Return the [x, y] coordinate for the center point of the cell that contains the specified text.  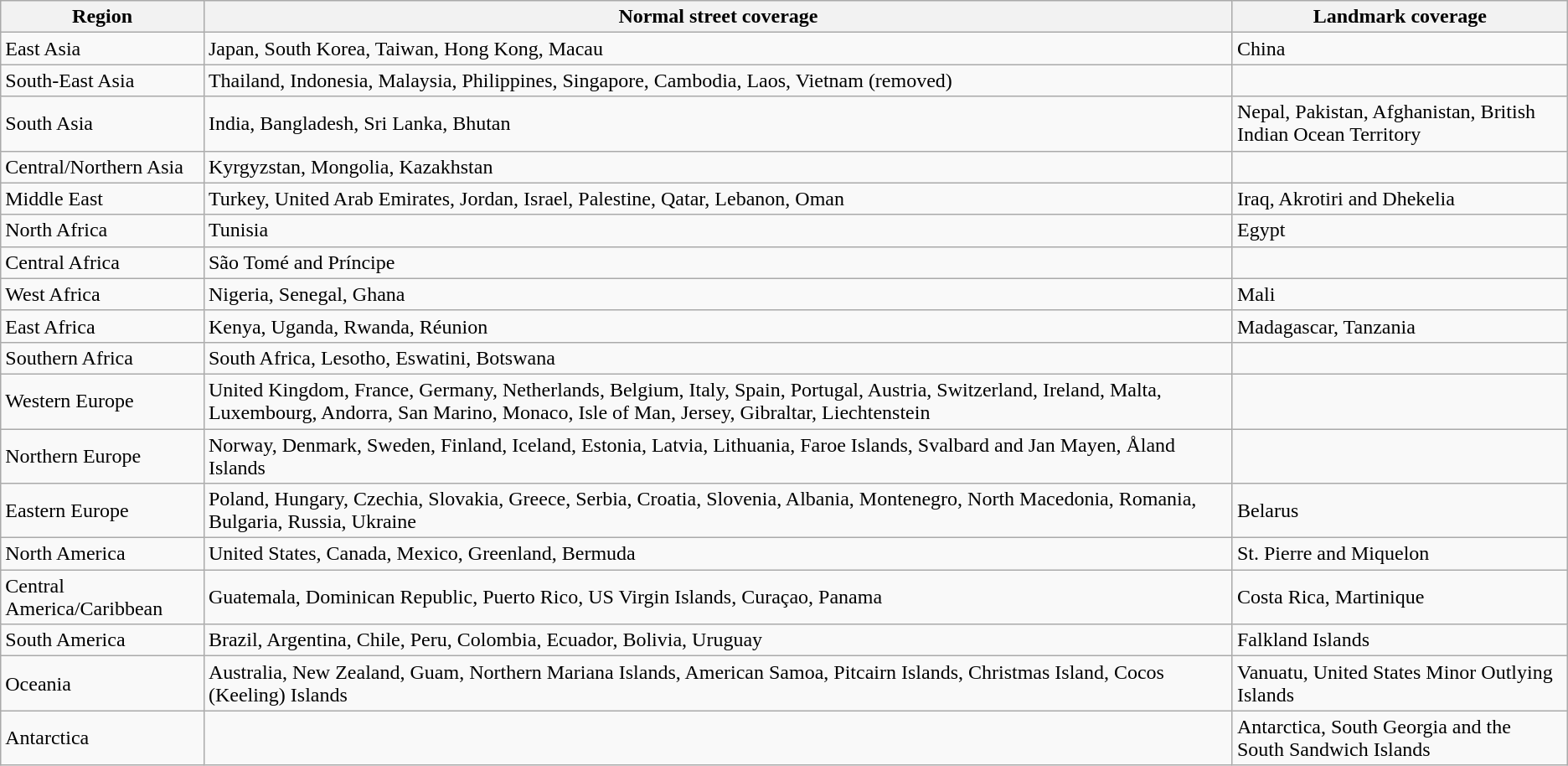
East Africa [102, 326]
Belarus [1400, 511]
South-East Asia [102, 80]
St. Pierre and Miquelon [1400, 554]
Thailand, Indonesia, Malaysia, Philippines, Singapore, Cambodia, Laos, Vietnam (removed) [718, 80]
Northern Europe [102, 456]
Iraq, Akrotiri and Dhekelia [1400, 199]
Central/Northern Asia [102, 167]
Landmark coverage [1400, 17]
East Asia [102, 49]
Nigeria, Senegal, Ghana [718, 294]
Antarctica [102, 738]
Antarctica, South Georgia and the South Sandwich Islands [1400, 738]
North America [102, 554]
South Africa, Lesotho, Eswatini, Botswana [718, 358]
Region [102, 17]
Middle East [102, 199]
Central Africa [102, 262]
China [1400, 49]
Western Europe [102, 401]
West Africa [102, 294]
Eastern Europe [102, 511]
Egypt [1400, 230]
Oceania [102, 684]
Guatemala, Dominican Republic, Puerto Rico, US Virgin Islands, Curaçao, Panama [718, 597]
North Africa [102, 230]
Brazil, Argentina, Chile, Peru, Colombia, Ecuador, Bolivia, Uruguay [718, 640]
Kenya, Uganda, Rwanda, Réunion [718, 326]
Turkey, United Arab Emirates, Jordan, Israel, Palestine, Qatar, Lebanon, Oman [718, 199]
São Tomé and Príncipe [718, 262]
South America [102, 640]
Poland, Hungary, Czechia, Slovakia, Greece, Serbia, Croatia, Slovenia, Albania, Montenegro, North Macedonia, Romania, Bulgaria, Russia, Ukraine [718, 511]
Nepal, Pakistan, Afghanistan, British Indian Ocean Territory [1400, 124]
Costa Rica, Martinique [1400, 597]
Mali [1400, 294]
Central America/Caribbean [102, 597]
Tunisia [718, 230]
Australia, New Zealand, Guam, Northern Mariana Islands, American Samoa, Pitcairn Islands, Christmas Island, Cocos (Keeling) Islands [718, 684]
Norway, Denmark, Sweden, Finland, Iceland, Estonia, Latvia, Lithuania, Faroe Islands, Svalbard and Jan Mayen, Åland Islands [718, 456]
South Asia [102, 124]
Kyrgyzstan, Mongolia, Kazakhstan [718, 167]
Southern Africa [102, 358]
Vanuatu, United States Minor Outlying Islands [1400, 684]
Japan, South Korea, Taiwan, Hong Kong, Macau [718, 49]
Madagascar, Tanzania [1400, 326]
United States, Canada, Mexico, Greenland, Bermuda [718, 554]
India, Bangladesh, Sri Lanka, Bhutan [718, 124]
Falkland Islands [1400, 640]
Normal street coverage [718, 17]
